Detect which cell encompasses the target text, then output its [x, y] center coordinate. 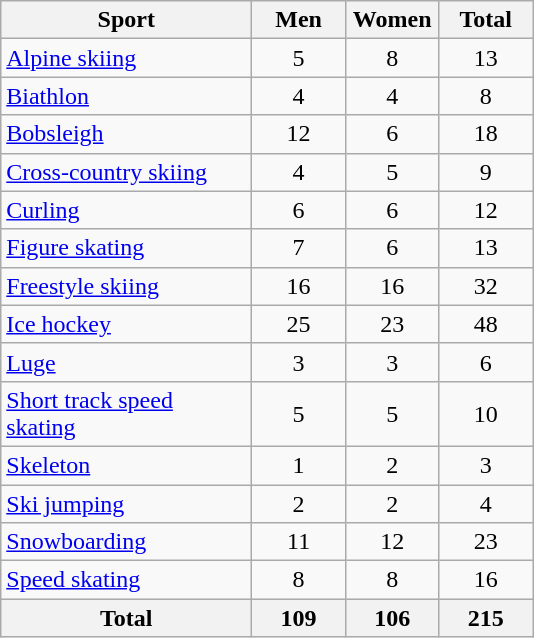
Curling [126, 210]
1 [299, 465]
10 [486, 414]
9 [486, 172]
25 [299, 324]
Alpine skiing [126, 58]
Cross-country skiing [126, 172]
Snowboarding [126, 542]
Ski jumping [126, 503]
Skeleton [126, 465]
7 [299, 248]
Luge [126, 362]
Freestyle skiing [126, 286]
11 [299, 542]
Biathlon [126, 96]
Speed skating [126, 580]
Figure skating [126, 248]
Short track speed skating [126, 414]
32 [486, 286]
Bobsleigh [126, 134]
109 [299, 618]
Men [299, 20]
215 [486, 618]
Sport [126, 20]
48 [486, 324]
Women [392, 20]
106 [392, 618]
Ice hockey [126, 324]
18 [486, 134]
